Capture the cell that displays the provided text and extract its (X, Y) central coordinate. 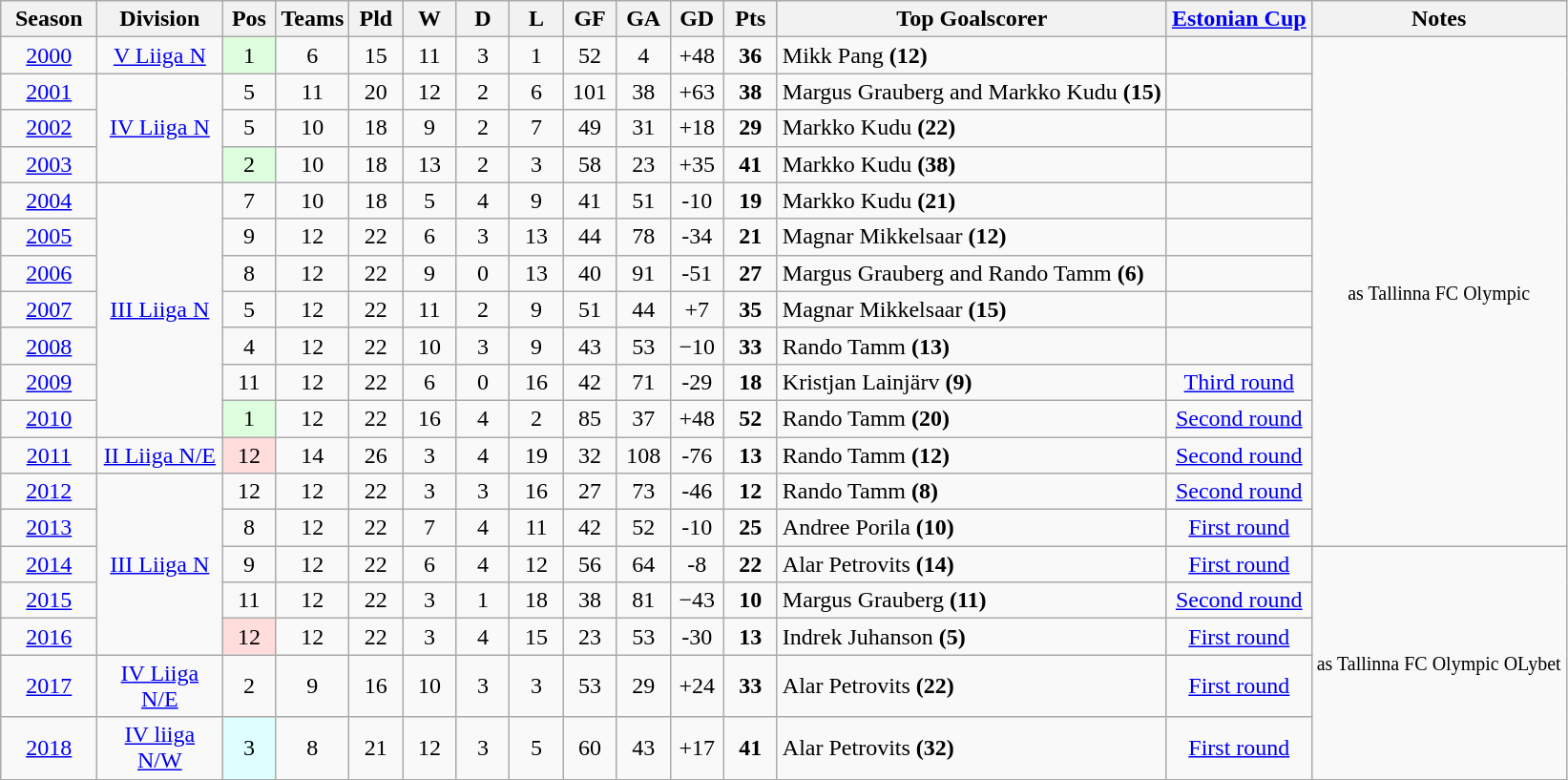
71 (643, 382)
73 (643, 492)
Rando Tamm (20) (972, 418)
25 (750, 528)
IV liiga N/W (160, 748)
78 (643, 237)
as Tallinna FC Olympic (1439, 292)
2010 (50, 418)
−43 (697, 601)
2002 (50, 128)
37 (643, 418)
IV Liiga N/E (160, 685)
35 (750, 309)
Markko Kudu (38) (972, 164)
Top Goalscorer (972, 19)
Kristjan Lainjärv (9) (972, 382)
40 (590, 273)
-8 (697, 564)
-76 (697, 455)
Division (160, 19)
81 (643, 601)
V Liiga N (160, 55)
31 (643, 128)
-46 (697, 492)
2007 (50, 309)
Margus Grauberg and Rando Tamm (6) (972, 273)
101 (590, 92)
Markko Kudu (22) (972, 128)
-34 (697, 237)
32 (590, 455)
Season (50, 19)
60 (590, 748)
2005 (50, 237)
2012 (50, 492)
L (536, 19)
Andree Porila (10) (972, 528)
+7 (697, 309)
−10 (697, 346)
2018 (50, 748)
Markko Kudu (21) (972, 200)
2004 (50, 200)
85 (590, 418)
64 (643, 564)
56 (590, 564)
91 (643, 273)
Rando Tamm (12) (972, 455)
26 (376, 455)
2001 (50, 92)
GD (697, 19)
Margus Grauberg and Markko Kudu (15) (972, 92)
2003 (50, 164)
2016 (50, 637)
Rando Tamm (13) (972, 346)
GF (590, 19)
Magnar Mikkelsaar (15) (972, 309)
2017 (50, 685)
2000 (50, 55)
2009 (50, 382)
2008 (50, 346)
Alar Petrovits (14) (972, 564)
Rando Tamm (8) (972, 492)
Indrek Juhanson (5) (972, 637)
IV Liiga N (160, 128)
2014 (50, 564)
Alar Petrovits (32) (972, 748)
2011 (50, 455)
108 (643, 455)
D (483, 19)
14 (313, 455)
58 (590, 164)
2006 (50, 273)
Pos (249, 19)
49 (590, 128)
Margus Grauberg (11) (972, 601)
-30 (697, 637)
-29 (697, 382)
+17 (697, 748)
Pld (376, 19)
Teams (313, 19)
Third round (1239, 382)
II Liiga N/E (160, 455)
2015 (50, 601)
Notes (1439, 19)
GA (643, 19)
+18 (697, 128)
+63 (697, 92)
36 (750, 55)
+24 (697, 685)
as Tallinna FC Olympic OLybet (1439, 663)
-51 (697, 273)
Magnar Mikkelsaar (12) (972, 237)
Pts (750, 19)
+35 (697, 164)
Mikk Pang (12) (972, 55)
Alar Petrovits (22) (972, 685)
Estonian Cup (1239, 19)
W (429, 19)
2013 (50, 528)
20 (376, 92)
